Determine the (X, Y) coordinate at the center of the cell enclosing the given text.  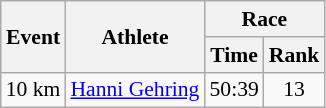
Rank (294, 55)
Hanni Gehring (134, 90)
13 (294, 90)
Time (234, 55)
Event (34, 36)
10 km (34, 90)
50:39 (234, 90)
Athlete (134, 36)
Race (264, 19)
